Output the [X, Y] coordinate of the center of the cell containing the given text.  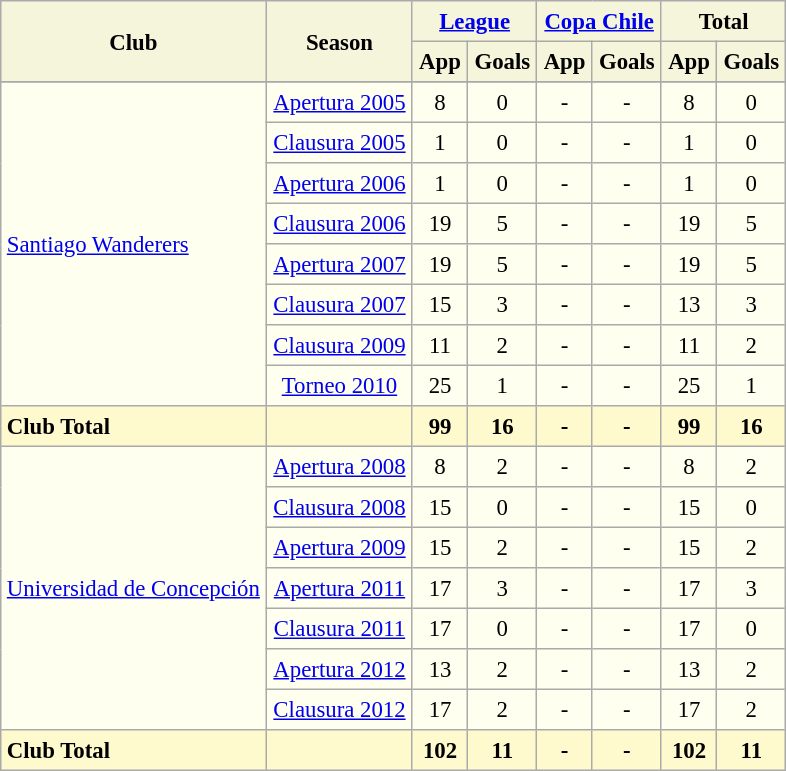
Season [340, 42]
Apertura 2012 [340, 669]
Clausura 2006 [340, 223]
Apertura 2011 [340, 588]
Clausura 2007 [340, 304]
Clausura 2011 [340, 628]
Clausura 2005 [340, 142]
Universidad de Concepción [134, 588]
Copa Chile [600, 21]
Clausura 2008 [340, 507]
League [474, 21]
Total [724, 21]
Club [134, 42]
Apertura 2007 [340, 264]
Clausura 2012 [340, 709]
Apertura 2008 [340, 466]
Clausura 2009 [340, 345]
Apertura 2009 [340, 547]
Santiago Wanderers [134, 244]
Apertura 2006 [340, 183]
Apertura 2005 [340, 102]
Torneo 2010 [340, 385]
